Identify which cell holds the provided text, then report its [X, Y] central coordinate. 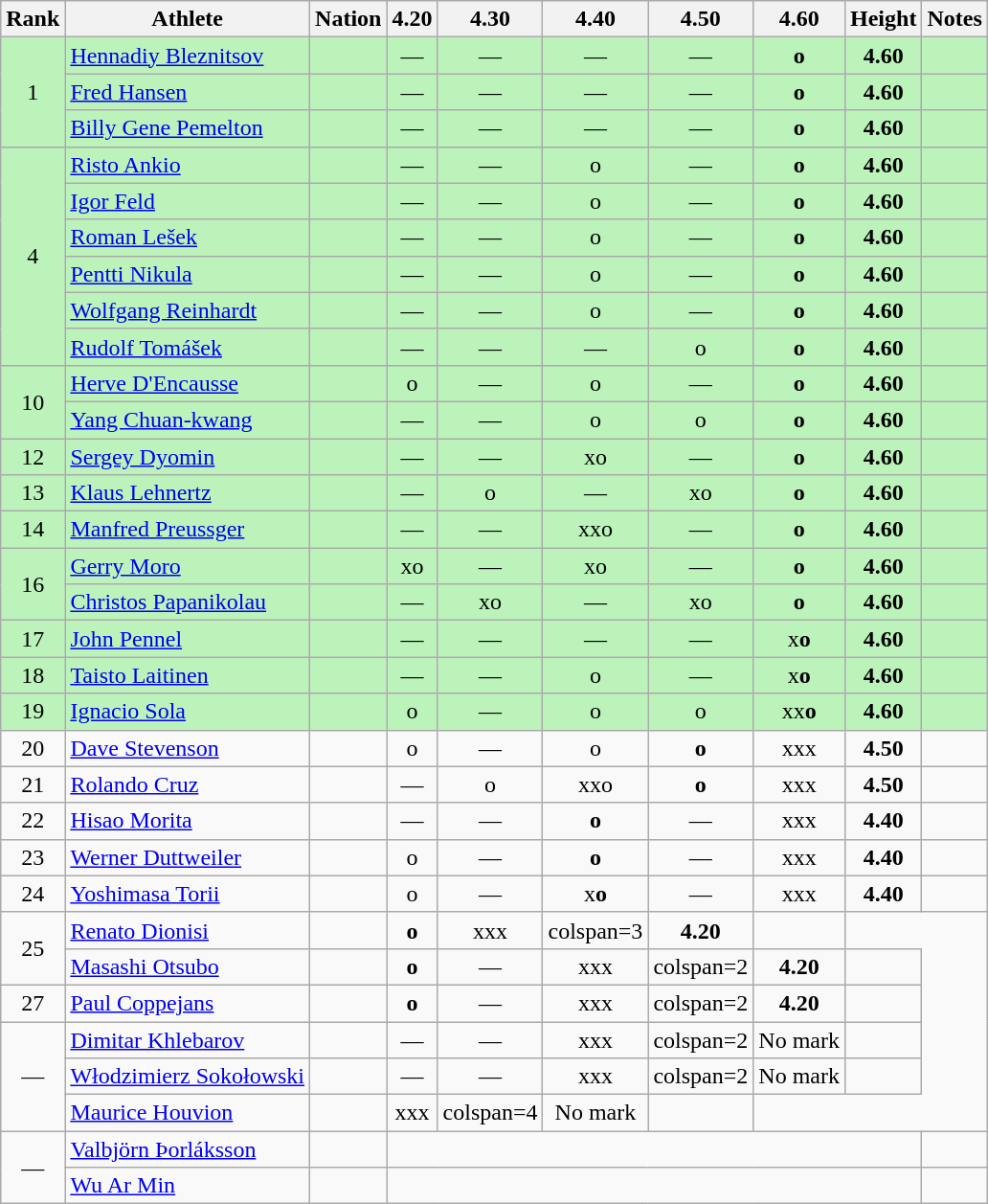
Yoshimasa Torii [188, 894]
Roman Lešek [188, 238]
Wolfgang Reinhardt [188, 310]
Taisto Laitinen [188, 675]
21 [33, 784]
John Pennel [188, 639]
Gerry Moro [188, 566]
Maurice Houvion [188, 1113]
Notes [954, 19]
Athlete [188, 19]
13 [33, 493]
Włodzimierz Sokołowski [188, 1077]
Paul Coppejans [188, 1003]
Billy Gene Pemelton [188, 128]
Rudolf Tomášek [188, 347]
23 [33, 857]
Renato Dionisi [188, 930]
19 [33, 712]
Herve D'Encausse [188, 383]
Klaus Lehnertz [188, 493]
25 [33, 948]
22 [33, 821]
Rank [33, 19]
Yang Chuan-kwang [188, 420]
Rolando Cruz [188, 784]
1 [33, 92]
16 [33, 584]
27 [33, 1003]
colspan=3 [595, 930]
Height [884, 19]
14 [33, 530]
Nation [348, 19]
12 [33, 457]
4.30 [490, 19]
Risto Ankio [188, 165]
Valbjörn Þorláksson [188, 1149]
Igor Feld [188, 201]
Dave Stevenson [188, 748]
18 [33, 675]
Werner Duttweiler [188, 857]
Ignacio Sola [188, 712]
4 [33, 256]
Manfred Preussger [188, 530]
24 [33, 894]
Fred Hansen [188, 92]
10 [33, 401]
Masashi Otsubo [188, 966]
Sergey Dyomin [188, 457]
colspan=4 [490, 1113]
Hisao Morita [188, 821]
17 [33, 639]
Hennadiy Bleznitsov [188, 56]
Wu Ar Min [188, 1186]
Christos Papanikolau [188, 602]
Dimitar Khlebarov [188, 1039]
Pentti Nikula [188, 274]
20 [33, 748]
